Identify which cell holds the provided text, then report its [X, Y] central coordinate. 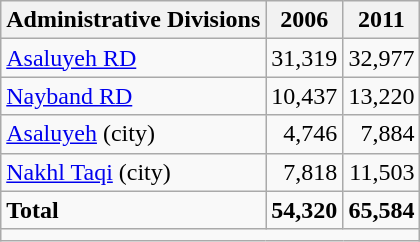
Asaluyeh RD [134, 58]
Asaluyeh (city) [134, 134]
Nakhl Taqi (city) [134, 172]
2006 [304, 20]
31,319 [304, 58]
54,320 [304, 210]
Nayband RD [134, 96]
Total [134, 210]
4,746 [304, 134]
32,977 [382, 58]
Administrative Divisions [134, 20]
7,818 [304, 172]
10,437 [304, 96]
65,584 [382, 210]
2011 [382, 20]
13,220 [382, 96]
7,884 [382, 134]
11,503 [382, 172]
